Pinpoint the cell where the given text exists, returning its (X, Y) midpoint coordinate. 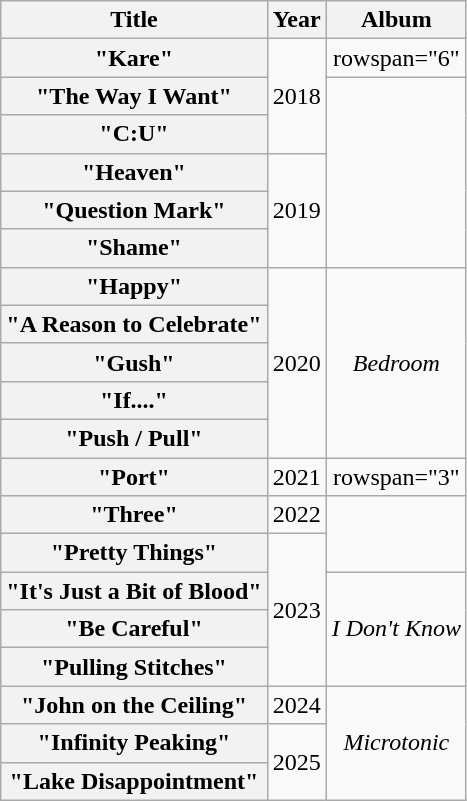
"Happy" (134, 286)
2022 (296, 515)
"If...." (134, 400)
"Heaven" (134, 172)
I Don't Know (396, 629)
rowspan="6" (396, 58)
Year (296, 20)
"Push / Pull" (134, 438)
2018 (296, 96)
Microtonic (396, 743)
2023 (296, 610)
2024 (296, 705)
"A Reason to Celebrate" (134, 324)
2025 (296, 762)
"C:U" (134, 134)
Title (134, 20)
"Kare" (134, 58)
Bedroom (396, 362)
"Be Careful" (134, 629)
2019 (296, 210)
"It's Just a Bit of Blood" (134, 591)
"Three" (134, 515)
rowspan="3" (396, 477)
2021 (296, 477)
"The Way I Want" (134, 96)
"Shame" (134, 248)
"Gush" (134, 362)
"Infinity Peaking" (134, 743)
2020 (296, 362)
"Pulling Stitches" (134, 667)
"Pretty Things" (134, 553)
"Lake Disappointment" (134, 781)
"Question Mark" (134, 210)
Album (396, 20)
"Port" (134, 477)
"John on the Ceiling" (134, 705)
